For the text-containing cell, return its midpoint in [x, y] coordinate format. 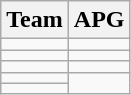
APG [99, 20]
Team [35, 20]
